Identify which cell holds the provided text, then report its [x, y] central coordinate. 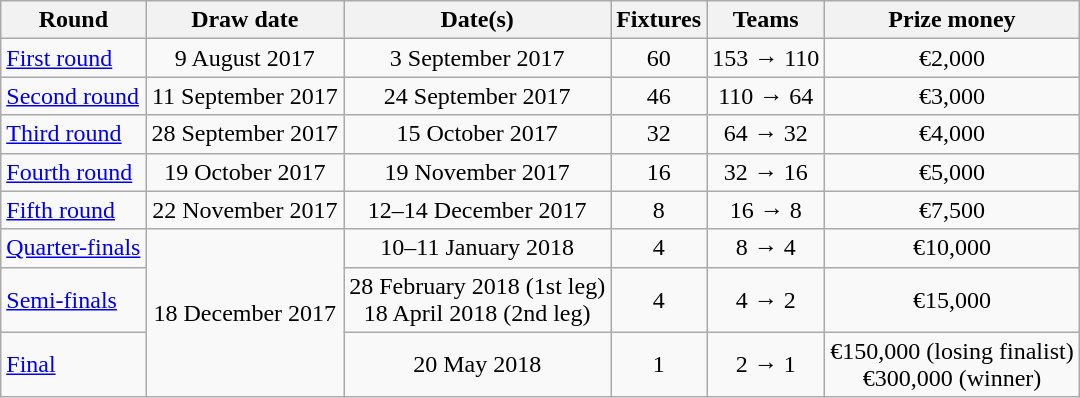
46 [659, 96]
2 → 1 [766, 364]
€10,000 [952, 248]
10–11 January 2018 [478, 248]
4 → 2 [766, 300]
Semi-finals [74, 300]
Fixtures [659, 20]
64 → 32 [766, 134]
110 → 64 [766, 96]
Quarter-finals [74, 248]
€15,000 [952, 300]
€4,000 [952, 134]
First round [74, 58]
24 September 2017 [478, 96]
€2,000 [952, 58]
Date(s) [478, 20]
Fifth round [74, 210]
12–14 December 2017 [478, 210]
28 September 2017 [245, 134]
28 February 2018 (1st leg)18 April 2018 (2nd leg) [478, 300]
Second round [74, 96]
Round [74, 20]
Final [74, 364]
153 → 110 [766, 58]
Third round [74, 134]
60 [659, 58]
3 September 2017 [478, 58]
19 November 2017 [478, 172]
1 [659, 364]
16 [659, 172]
Prize money [952, 20]
€3,000 [952, 96]
€5,000 [952, 172]
Draw date [245, 20]
22 November 2017 [245, 210]
18 December 2017 [245, 313]
8 → 4 [766, 248]
32 → 16 [766, 172]
€150,000 (losing finalist)€300,000 (winner) [952, 364]
€7,500 [952, 210]
9 August 2017 [245, 58]
Fourth round [74, 172]
11 September 2017 [245, 96]
15 October 2017 [478, 134]
16 → 8 [766, 210]
8 [659, 210]
20 May 2018 [478, 364]
19 October 2017 [245, 172]
Teams [766, 20]
32 [659, 134]
